From the cell containing the given text, extract its center point as [x, y] coordinate. 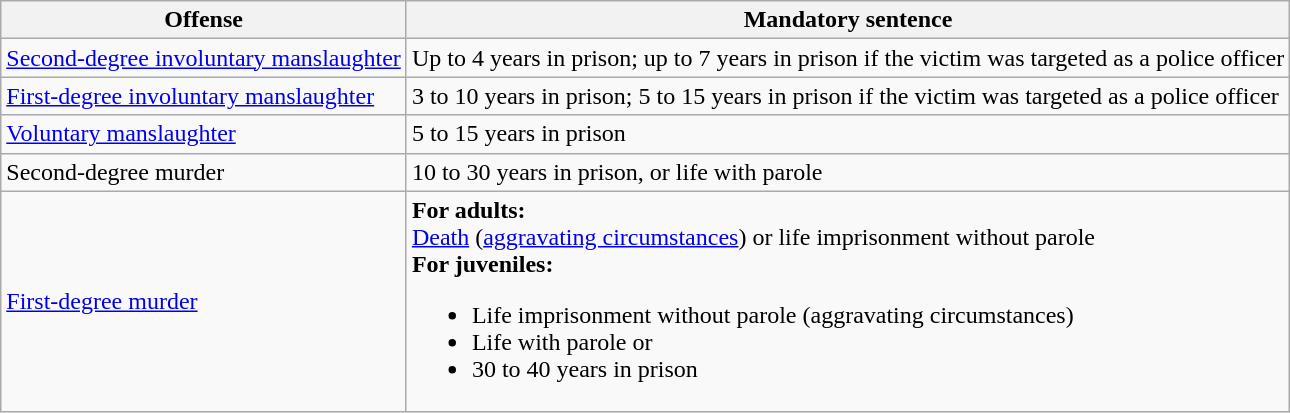
First-degree involuntary manslaughter [204, 96]
Second-degree involuntary manslaughter [204, 58]
Mandatory sentence [848, 20]
First-degree murder [204, 302]
Voluntary manslaughter [204, 134]
Offense [204, 20]
Up to 4 years in prison; up to 7 years in prison if the victim was targeted as a police officer [848, 58]
3 to 10 years in prison; 5 to 15 years in prison if the victim was targeted as a police officer [848, 96]
10 to 30 years in prison, or life with parole [848, 172]
5 to 15 years in prison [848, 134]
Second-degree murder [204, 172]
